Extract the [x, y] coordinate from the center of the cell holding the provided text.  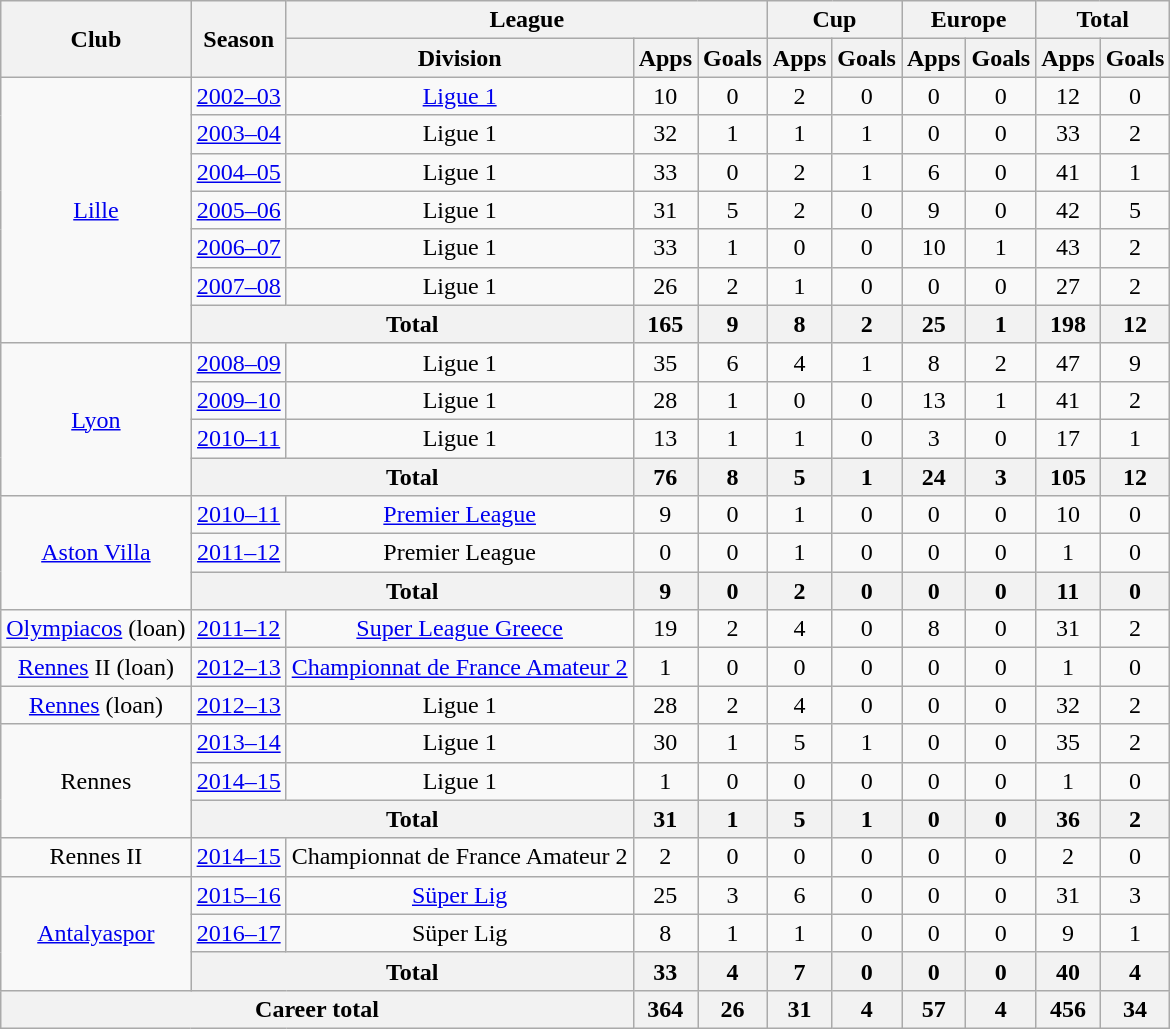
2008–09 [238, 362]
Rennes (loan) [96, 705]
2009–10 [238, 400]
17 [1068, 438]
2003–04 [238, 134]
47 [1068, 362]
2002–03 [238, 96]
Division [460, 58]
30 [665, 743]
2005–06 [238, 210]
11 [1068, 591]
Rennes II [96, 857]
42 [1068, 210]
27 [1068, 286]
34 [1135, 1009]
36 [1068, 819]
364 [665, 1009]
2004–05 [238, 172]
76 [665, 477]
40 [1068, 971]
Cup [834, 20]
24 [934, 477]
7 [799, 971]
456 [1068, 1009]
League [526, 20]
57 [934, 1009]
Super League Greece [460, 629]
Lyon [96, 419]
165 [665, 324]
Rennes II (loan) [96, 667]
Club [96, 39]
Europe [969, 20]
Rennes [96, 781]
2006–07 [238, 248]
Olympiacos (loan) [96, 629]
19 [665, 629]
105 [1068, 477]
Season [238, 39]
Aston Villa [96, 553]
Lille [96, 210]
43 [1068, 248]
2007–08 [238, 286]
2016–17 [238, 933]
198 [1068, 324]
2013–14 [238, 743]
Antalyaspor [96, 933]
Career total [317, 1009]
2015–16 [238, 895]
